Pinpoint the cell where the given text exists, returning its (x, y) midpoint coordinate. 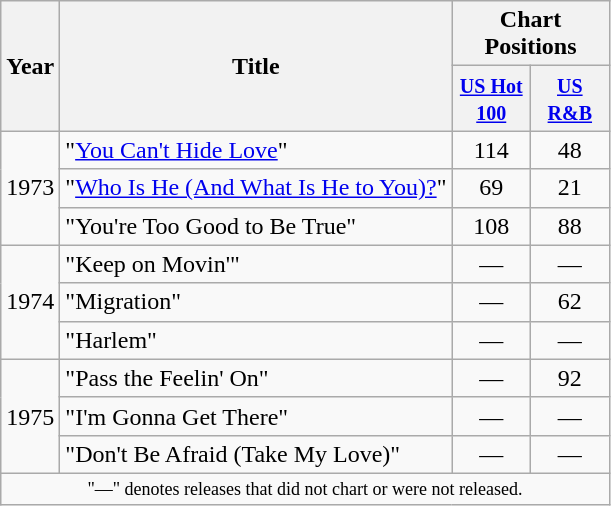
Chart Positions (530, 34)
US R&B (570, 98)
Title (256, 66)
"—" denotes releases that did not chart or were not released. (305, 488)
"Who Is He (And What Is He to You)?" (256, 188)
1974 (30, 302)
69 (492, 188)
21 (570, 188)
"You're Too Good to Be True" (256, 226)
92 (570, 378)
114 (492, 150)
48 (570, 150)
62 (570, 302)
108 (492, 226)
1975 (30, 416)
"Harlem" (256, 340)
"Don't Be Afraid (Take My Love)" (256, 454)
US Hot 100 (492, 98)
88 (570, 226)
"I'm Gonna Get There" (256, 416)
"Pass the Feelin' On" (256, 378)
Year (30, 66)
1973 (30, 188)
"Keep on Movin'" (256, 264)
"You Can't Hide Love" (256, 150)
"Migration" (256, 302)
